Provide the [X, Y] coordinate of the cell's center where the given text is located.  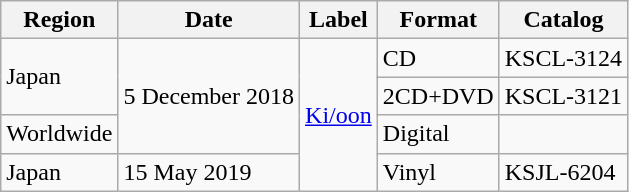
Format [438, 20]
2CD+DVD [438, 96]
Label [339, 20]
Digital [438, 134]
Worldwide [60, 134]
5 December 2018 [209, 96]
Catalog [563, 20]
Vinyl [438, 172]
Region [60, 20]
CD [438, 58]
KSJL-6204 [563, 172]
KSCL-3124 [563, 58]
KSCL-3121 [563, 96]
Date [209, 20]
Ki/oon [339, 115]
15 May 2019 [209, 172]
